Locate the cell with the specified text and output its [x, y] center coordinate. 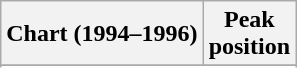
Chart (1994–1996) [102, 34]
Peakposition [249, 34]
